Scan for the cell matching the given text and deliver its (X, Y) coordinate at center. 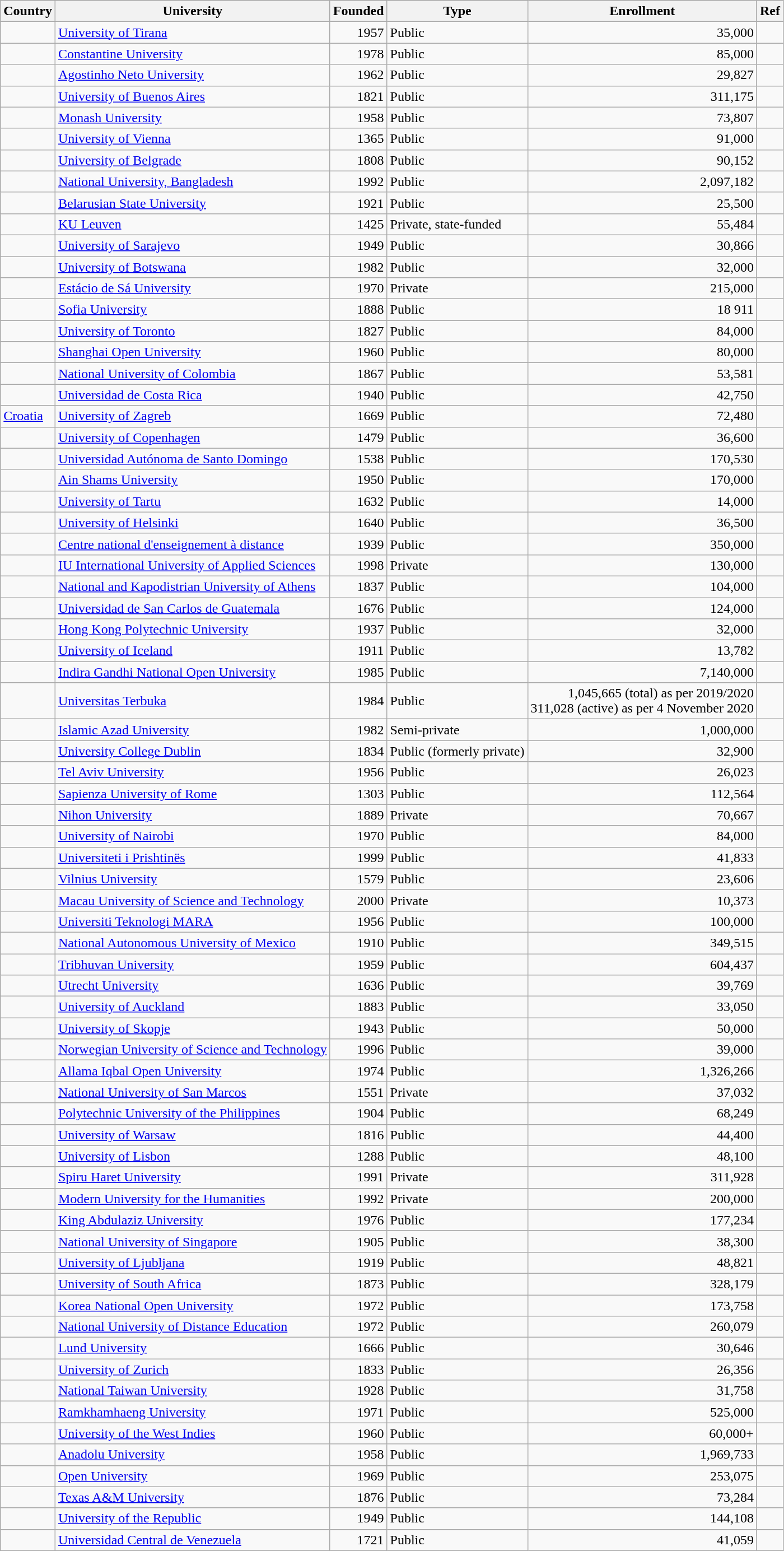
1888 (358, 310)
Universidad Central de Venezuela (193, 1540)
68,249 (642, 1114)
1834 (358, 751)
Anadolu University (193, 1455)
55,484 (642, 224)
King Abdulaziz University (193, 1220)
39,000 (642, 1050)
72,480 (642, 416)
Constantine University (193, 54)
University of Buenos Aires (193, 96)
91,000 (642, 139)
University of Auckland (193, 1007)
Agostinho Neto University (193, 75)
Modern University for the Humanities (193, 1199)
26,023 (642, 772)
1,326,266 (642, 1071)
1962 (358, 75)
30,646 (642, 1348)
100,000 (642, 921)
Vilnius University (193, 879)
University of Helsinki (193, 523)
1676 (358, 608)
200,000 (642, 1199)
36,600 (642, 437)
32,900 (642, 751)
1303 (358, 794)
University of Tartu (193, 501)
35,000 (642, 32)
University of Ljubljana (193, 1263)
36,500 (642, 523)
124,000 (642, 608)
41,833 (642, 858)
73,284 (642, 1497)
Polytechnic University of the Philippines (193, 1114)
1959 (358, 964)
Universitas Terbuka (193, 701)
Country (28, 11)
University College Dublin (193, 751)
90,152 (642, 160)
1837 (358, 586)
University of Belgrade (193, 160)
1911 (358, 651)
1636 (358, 986)
41,059 (642, 1540)
177,234 (642, 1220)
IU International University of Applied Sciences (193, 565)
Sofia University (193, 310)
National University of Colombia (193, 374)
2,097,182 (642, 181)
National University of San Marcos (193, 1092)
60,000+ (642, 1433)
173,758 (642, 1306)
Belarusian State University (193, 203)
Shanghai Open University (193, 352)
1,045,665 (total) as per 2019/2020311,028 (active) as per 4 November 2020 (642, 701)
1940 (358, 395)
170,000 (642, 480)
University of Toronto (193, 331)
Ramkhamhaeng University (193, 1412)
1969 (358, 1476)
18 911 (642, 310)
University of Iceland (193, 651)
Universidad de San Carlos de Guatemala (193, 608)
Islamic Azad University (193, 730)
Hong Kong Polytechnic University (193, 630)
1910 (358, 943)
1669 (358, 416)
13,782 (642, 651)
53,581 (642, 374)
1827 (358, 331)
1821 (358, 96)
1,969,733 (642, 1455)
Spiru Haret University (193, 1177)
University of South Africa (193, 1284)
University of Tirana (193, 32)
KU Leuven (193, 224)
1640 (358, 523)
1904 (358, 1114)
7,140,000 (642, 672)
1833 (358, 1370)
Utrecht University (193, 986)
349,515 (642, 943)
Semi-private (457, 730)
10,373 (642, 900)
National University, Bangladesh (193, 181)
23,606 (642, 879)
Nihon University (193, 815)
80,000 (642, 352)
144,108 (642, 1519)
University of Zagreb (193, 416)
National University of Singapore (193, 1241)
University of Copenhagen (193, 437)
38,300 (642, 1241)
1538 (358, 459)
25,500 (642, 203)
Allama Iqbal Open University (193, 1071)
1867 (358, 374)
1425 (358, 224)
1889 (358, 815)
University (193, 11)
44,400 (642, 1135)
Estácio de Sá University (193, 288)
Private, state-funded (457, 224)
350,000 (642, 544)
Monash University (193, 118)
1928 (358, 1391)
Tel Aviv University (193, 772)
170,530 (642, 459)
2000 (358, 900)
Type (457, 11)
311,928 (642, 1177)
University of Nairobi (193, 836)
1971 (358, 1412)
1,000,000 (642, 730)
112,564 (642, 794)
130,000 (642, 565)
National University of Distance Education (193, 1327)
104,000 (642, 586)
33,050 (642, 1007)
Sapienza University of Rome (193, 794)
1883 (358, 1007)
1632 (358, 501)
University of Vienna (193, 139)
31,758 (642, 1391)
50,000 (642, 1028)
National and Kapodistrian University of Athens (193, 586)
42,750 (642, 395)
1479 (358, 437)
Public (formerly private) (457, 751)
Norwegian University of Science and Technology (193, 1050)
1876 (358, 1497)
University of the Republic (193, 1519)
Universiteti i Prishtinës (193, 858)
215,000 (642, 288)
39,769 (642, 986)
48,100 (642, 1156)
1978 (358, 54)
1937 (358, 630)
26,356 (642, 1370)
Ref (769, 11)
1816 (358, 1135)
University of Sarajevo (193, 245)
1721 (358, 1540)
1666 (358, 1348)
260,079 (642, 1327)
Ain Shams University (193, 480)
Enrollment (642, 11)
1919 (358, 1263)
311,175 (642, 96)
1873 (358, 1284)
1579 (358, 879)
85,000 (642, 54)
1365 (358, 139)
Texas A&M University (193, 1497)
1808 (358, 160)
1551 (358, 1092)
1905 (358, 1241)
1976 (358, 1220)
Korea National Open University (193, 1306)
University of Botswana (193, 267)
1939 (358, 544)
1985 (358, 672)
Universidad de Costa Rica (193, 395)
1996 (358, 1050)
1921 (358, 203)
1957 (358, 32)
1943 (358, 1028)
73,807 (642, 118)
14,000 (642, 501)
37,032 (642, 1092)
Universidad Autónoma de Santo Domingo (193, 459)
University of Lisbon (193, 1156)
1288 (358, 1156)
Indira Gandhi National Open University (193, 672)
Lund University (193, 1348)
Universiti Teknologi MARA (193, 921)
Macau University of Science and Technology (193, 900)
University of the West Indies (193, 1433)
604,437 (642, 964)
70,667 (642, 815)
University of Warsaw (193, 1135)
National Taiwan University (193, 1391)
University of Zurich (193, 1370)
Croatia (28, 416)
29,827 (642, 75)
Founded (358, 11)
Tribhuvan University (193, 964)
National Autonomous University of Mexico (193, 943)
30,866 (642, 245)
525,000 (642, 1412)
1984 (358, 701)
University of Skopje (193, 1028)
1999 (358, 858)
1991 (358, 1177)
1998 (358, 565)
Centre national d'enseignement à distance (193, 544)
328,179 (642, 1284)
Open University (193, 1476)
253,075 (642, 1476)
48,821 (642, 1263)
1950 (358, 480)
1974 (358, 1071)
